Find where the given text appears and provide that cell's center as [X, Y] coordinate. 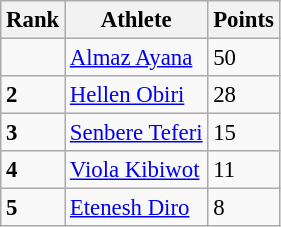
Senbere Teferi [136, 133]
Hellen Obiri [136, 95]
Points [244, 20]
2 [33, 95]
3 [33, 133]
5 [33, 208]
Athlete [136, 20]
4 [33, 170]
15 [244, 133]
11 [244, 170]
8 [244, 208]
Viola Kibiwot [136, 170]
50 [244, 58]
Rank [33, 20]
Almaz Ayana [136, 58]
Etenesh Diro [136, 208]
28 [244, 95]
